Detect which cell encompasses the target text, then output its (X, Y) center coordinate. 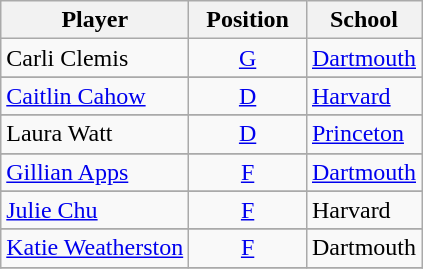
G (248, 58)
Katie Weatherston (95, 248)
Caitlin Cahow (95, 96)
School (364, 20)
Player (95, 20)
Julie Chu (95, 210)
Princeton (364, 134)
Laura Watt (95, 134)
Carli Clemis (95, 58)
Position (248, 20)
Gillian Apps (95, 172)
